Return [x, y] of the center of cell containing provided text 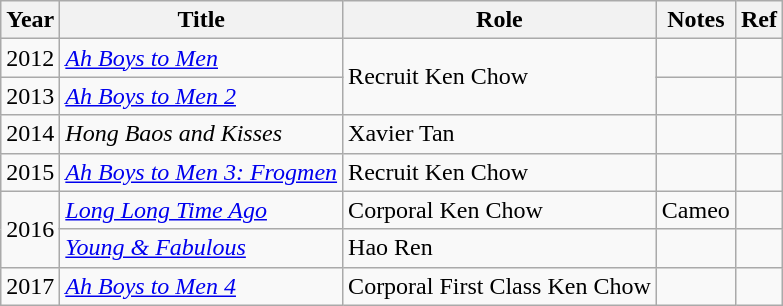
Corporal First Class Ken Chow [500, 286]
Hao Ren [500, 248]
Corporal Ken Chow [500, 210]
2013 [30, 96]
Ref [758, 20]
2016 [30, 229]
Cameo [696, 210]
Ah Boys to Men 4 [202, 286]
Young & Fabulous [202, 248]
2012 [30, 58]
Title [202, 20]
2015 [30, 172]
Year [30, 20]
Notes [696, 20]
Hong Baos and Kisses [202, 134]
Ah Boys to Men 2 [202, 96]
Ah Boys to Men 3: Frogmen [202, 172]
Xavier Tan [500, 134]
2014 [30, 134]
Long Long Time Ago [202, 210]
2017 [30, 286]
Role [500, 20]
Ah Boys to Men [202, 58]
